Search for the cell housing the specified text and yield its (X, Y) center coordinate. 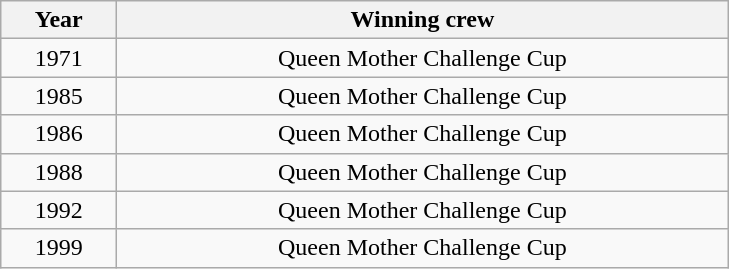
1992 (59, 210)
1986 (59, 134)
Year (59, 20)
1999 (59, 248)
Winning crew (422, 20)
1988 (59, 172)
1985 (59, 96)
1971 (59, 58)
